Provide the (X, Y) coordinate of the cell's center where the given text is located.  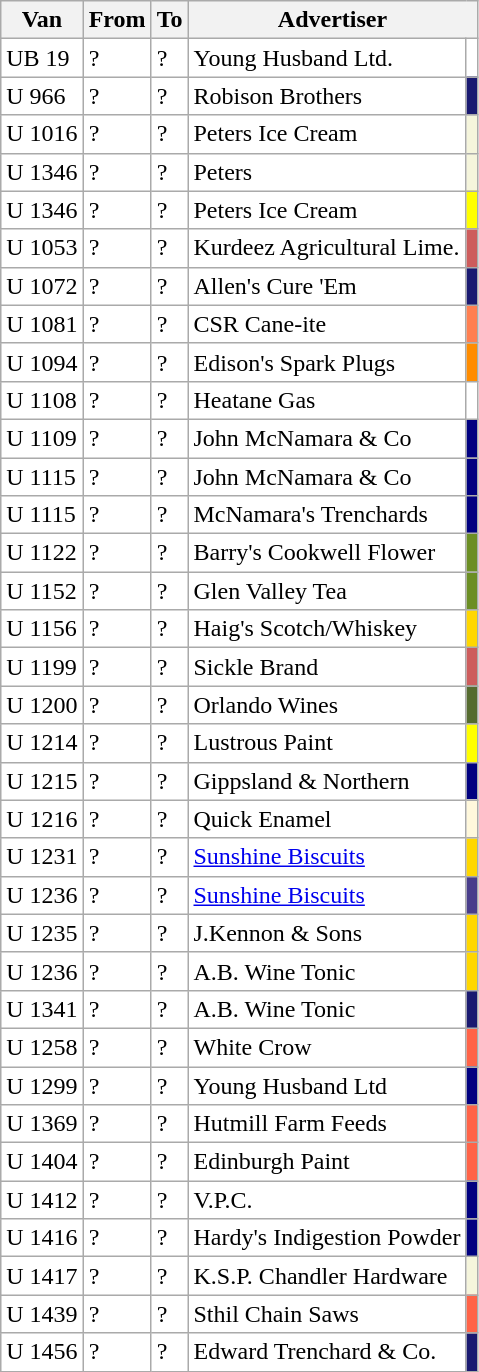
U 1439 (42, 1314)
U 1016 (42, 134)
White Crow (327, 1047)
U 1215 (42, 781)
McNamara's Trenchards (327, 515)
Robison Brothers (327, 96)
Lustrous Paint (327, 743)
U 1108 (42, 400)
Glen Valley Tea (327, 591)
Edward Trenchard & Co. (327, 1352)
Quick Enamel (327, 819)
U 1456 (42, 1352)
Haig's Scotch/Whiskey (327, 629)
U 1081 (42, 324)
U 1122 (42, 553)
U 1416 (42, 1238)
Orlando Wines (327, 705)
U 1404 (42, 1162)
U 1072 (42, 286)
Sickle Brand (327, 667)
Gippsland & Northern (327, 781)
V.P.C. (327, 1200)
U 1235 (42, 933)
U 1216 (42, 819)
U 1214 (42, 743)
Barry's Cookwell Flower (327, 553)
U 966 (42, 96)
U 1156 (42, 629)
To (170, 20)
U 1258 (42, 1047)
K.S.P. Chandler Hardware (327, 1276)
CSR Cane-ite (327, 324)
U 1152 (42, 591)
U 1369 (42, 1124)
Advertiser (332, 20)
U 1412 (42, 1200)
U 1417 (42, 1276)
U 1199 (42, 667)
Van (42, 20)
U 1231 (42, 857)
Edison's Spark Plugs (327, 362)
Hutmill Farm Feeds (327, 1124)
From (117, 20)
U 1053 (42, 248)
Hardy's Indigestion Powder (327, 1238)
Kurdeez Agricultural Lime. (327, 248)
Young Husband Ltd. (327, 58)
U 1341 (42, 1009)
U 1109 (42, 438)
Edinburgh Paint (327, 1162)
U 1094 (42, 362)
U 1299 (42, 1085)
Heatane Gas (327, 400)
Young Husband Ltd (327, 1085)
Allen's Cure 'Em (327, 286)
Sthil Chain Saws (327, 1314)
UB 19 (42, 58)
Peters (327, 172)
J.Kennon & Sons (327, 933)
U 1200 (42, 705)
